Pinpoint the cell where the given text exists, returning its (X, Y) midpoint coordinate. 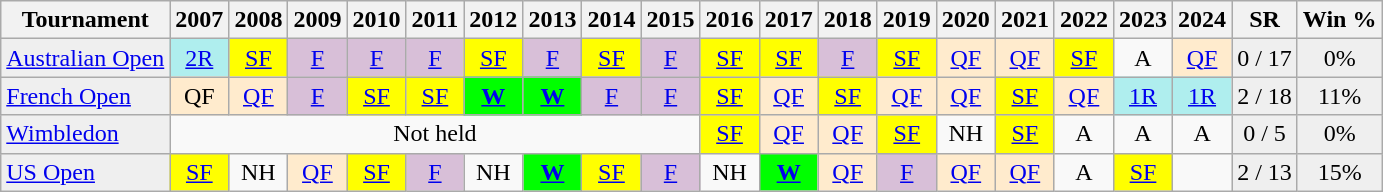
2024 (1202, 20)
Not held (435, 134)
0 / 5 (1265, 134)
Wimbledon (86, 134)
US Open (86, 172)
French Open (86, 96)
2011 (435, 20)
2007 (200, 20)
2013 (552, 20)
2023 (1142, 20)
Win % (1340, 20)
15% (1340, 172)
2 / 13 (1265, 172)
Australian Open (86, 58)
2016 (730, 20)
2020 (966, 20)
2021 (1024, 20)
2017 (788, 20)
11% (1340, 96)
2010 (376, 20)
2022 (1084, 20)
2008 (258, 20)
2014 (612, 20)
Tournament (86, 20)
2019 (906, 20)
0 / 17 (1265, 58)
SR (1265, 20)
2012 (494, 20)
2018 (848, 20)
2R (200, 58)
2015 (670, 20)
2009 (318, 20)
2 / 18 (1265, 96)
